Return the (X, Y) coordinate for the center point of the cell that contains the specified text.  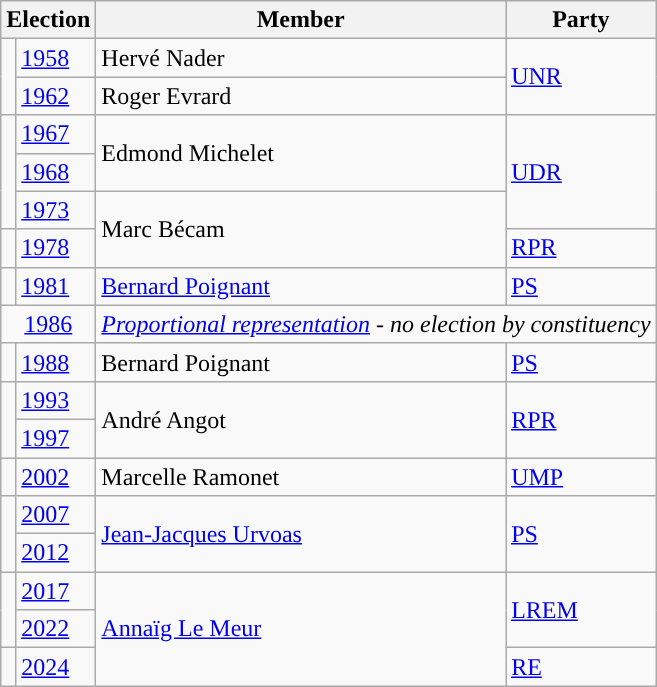
1986 (48, 324)
2024 (56, 667)
Proportional representation - no election by constituency (376, 324)
Marcelle Ramonet (301, 477)
1973 (56, 210)
2017 (56, 591)
1988 (56, 362)
1967 (56, 134)
1993 (56, 400)
2002 (56, 477)
2022 (56, 629)
Member (301, 20)
Roger Evrard (301, 96)
Party (582, 20)
1962 (56, 96)
Marc Bécam (301, 229)
Edmond Michelet (301, 153)
1997 (56, 438)
RE (582, 667)
UDR (582, 172)
André Angot (301, 419)
1968 (56, 172)
1978 (56, 248)
Jean-Jacques Urvoas (301, 534)
Election (48, 20)
1981 (56, 286)
1958 (56, 58)
UMP (582, 477)
LREM (582, 610)
Annaïg Le Meur (301, 629)
UNR (582, 77)
2012 (56, 553)
Hervé Nader (301, 58)
2007 (56, 515)
